Extract the (X, Y) coordinate from the center of the cell holding the provided text.  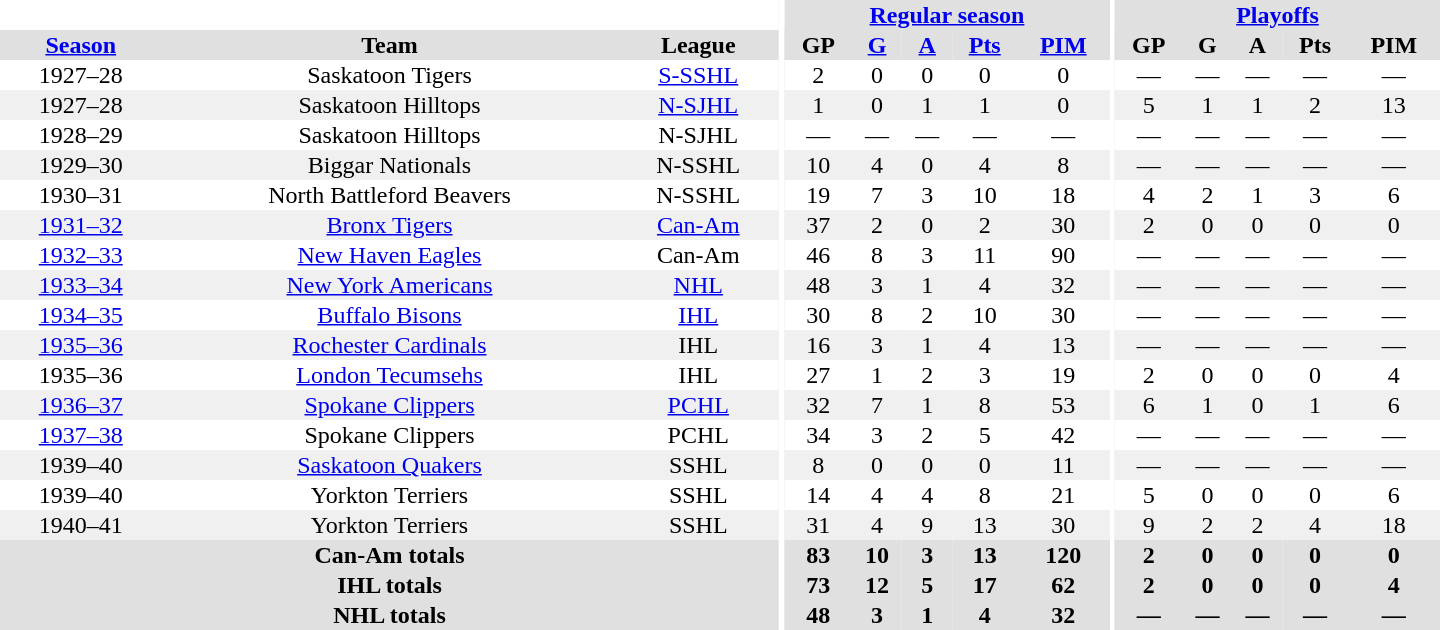
Season (81, 45)
Bronx Tigers (390, 225)
1934–35 (81, 315)
IHL totals (390, 585)
S-SSHL (698, 75)
42 (1063, 435)
Rochester Cardinals (390, 345)
North Battleford Beavers (390, 195)
1928–29 (81, 135)
Team (390, 45)
21 (1063, 495)
1936–37 (81, 405)
1933–34 (81, 285)
Saskatoon Tigers (390, 75)
1937–38 (81, 435)
NHL (698, 285)
53 (1063, 405)
Saskatoon Quakers (390, 465)
1930–31 (81, 195)
Playoffs (1278, 15)
1932–33 (81, 255)
New Haven Eagles (390, 255)
Can-Am totals (390, 555)
37 (818, 225)
1931–32 (81, 225)
League (698, 45)
31 (818, 525)
Biggar Nationals (390, 165)
120 (1063, 555)
16 (818, 345)
12 (877, 585)
London Tecumsehs (390, 375)
83 (818, 555)
27 (818, 375)
46 (818, 255)
90 (1063, 255)
Buffalo Bisons (390, 315)
73 (818, 585)
34 (818, 435)
62 (1063, 585)
Regular season (948, 15)
NHL totals (390, 615)
1940–41 (81, 525)
1929–30 (81, 165)
17 (984, 585)
14 (818, 495)
New York Americans (390, 285)
